Capture the cell that displays the provided text and extract its (X, Y) central coordinate. 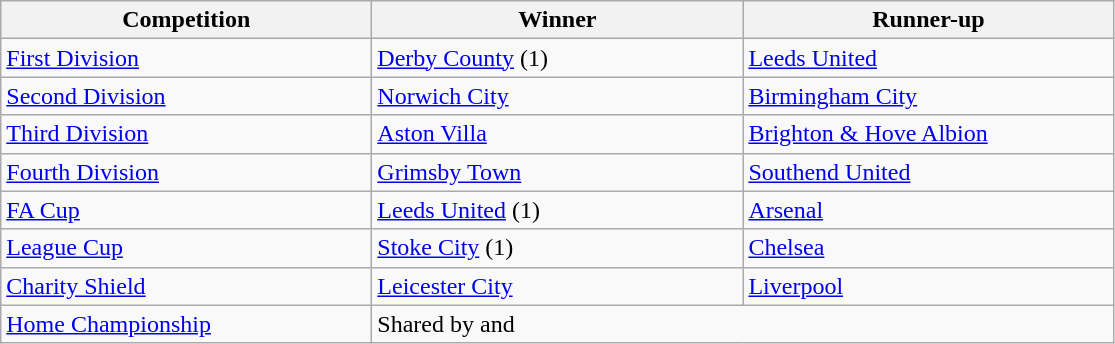
Charity Shield (186, 286)
Runner-up (928, 20)
Fourth Division (186, 172)
Arsenal (928, 210)
Third Division (186, 134)
Derby County (1) (558, 58)
Brighton & Hove Albion (928, 134)
Stoke City (1) (558, 248)
Second Division (186, 96)
Norwich City (558, 96)
Home Championship (186, 324)
Leeds United (928, 58)
Leeds United (1) (558, 210)
Grimsby Town (558, 172)
Southend United (928, 172)
Winner (558, 20)
Birmingham City (928, 96)
League Cup (186, 248)
Liverpool (928, 286)
Leicester City (558, 286)
FA Cup (186, 210)
Shared by and (743, 324)
Aston Villa (558, 134)
First Division (186, 58)
Chelsea (928, 248)
Competition (186, 20)
